From the cell containing the given text, extract its center point as (X, Y) coordinate. 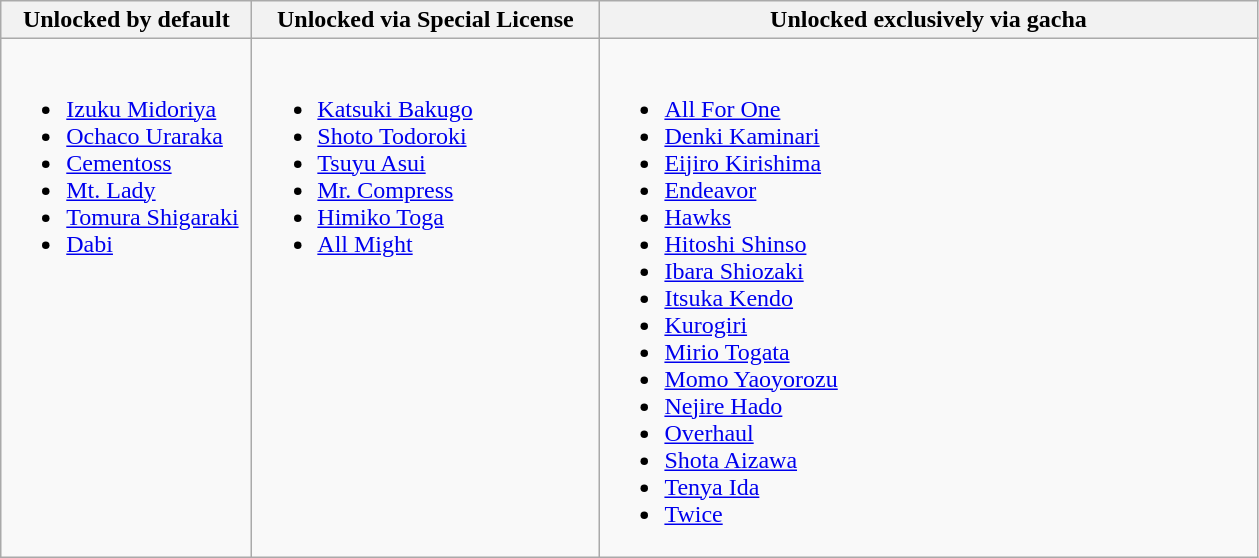
Unlocked exclusively via gacha (928, 20)
Unlocked by default (126, 20)
Unlocked via Special License (426, 20)
Katsuki BakugoShoto TodorokiTsuyu AsuiMr. CompressHimiko TogaAll Might (426, 298)
Izuku MidoriyaOchaco UrarakaCementossMt. LadyTomura ShigarakiDabi (126, 298)
